Locate the cell with the specified text and output its (X, Y) center coordinate. 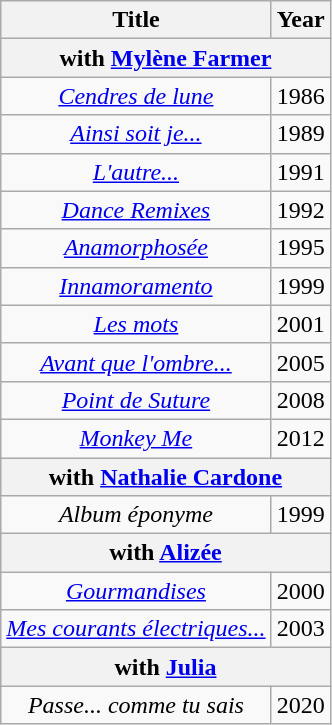
with Mylène Farmer (166, 58)
2008 (300, 400)
Dance Remixes (136, 210)
Mes courants électriques... (136, 629)
2003 (300, 629)
Album éponyme (136, 515)
1989 (300, 134)
Point de Suture (136, 400)
Passe... comme tu sais (136, 705)
with Julia (166, 667)
Les mots (136, 324)
Innamoramento (136, 286)
Ainsi soit je... (136, 134)
Anamorphosée (136, 248)
Monkey Me (136, 438)
with Nathalie Cardone (166, 477)
1992 (300, 210)
2001 (300, 324)
1991 (300, 172)
2000 (300, 591)
2012 (300, 438)
1995 (300, 248)
Year (300, 20)
Gourmandises (136, 591)
Avant que l'ombre... (136, 362)
L'autre... (136, 172)
with Alizée (166, 553)
1986 (300, 96)
Title (136, 20)
2005 (300, 362)
Cendres de lune (136, 96)
2020 (300, 705)
